Identify which cell holds the provided text, then report its [X, Y] central coordinate. 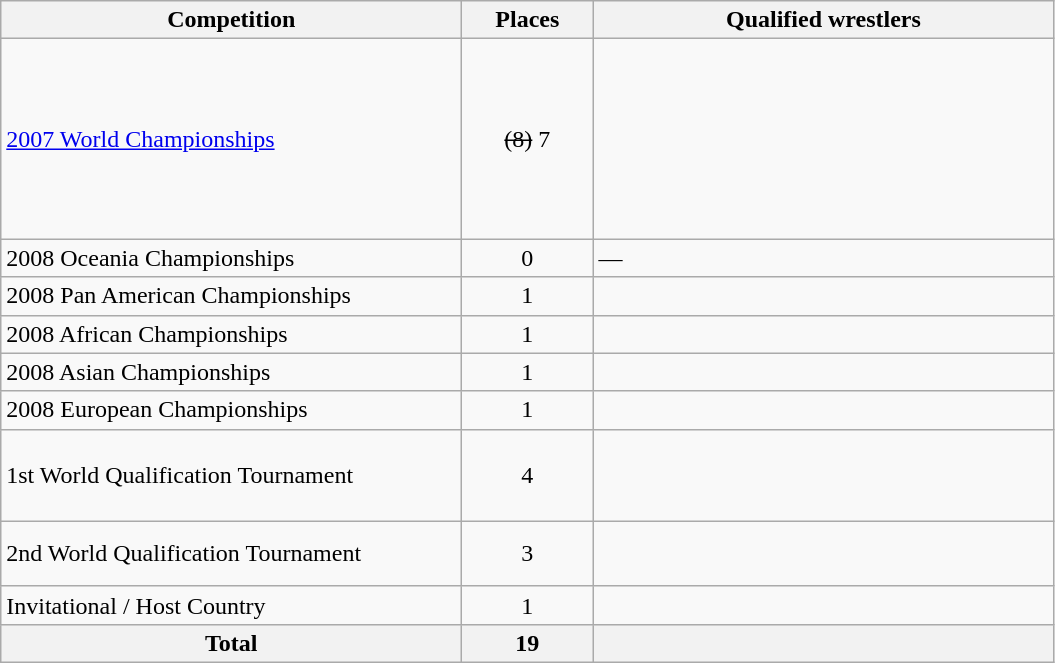
2nd World Qualification Tournament [232, 554]
2008 Asian Championships [232, 372]
2007 World Championships [232, 139]
4 [528, 475]
Competition [232, 20]
Invitational / Host Country [232, 605]
19 [528, 643]
2008 European Championships [232, 410]
Total [232, 643]
— [824, 258]
2008 Pan American Championships [232, 296]
2008 Oceania Championships [232, 258]
Places [528, 20]
0 [528, 258]
1st World Qualification Tournament [232, 475]
Qualified wrestlers [824, 20]
3 [528, 554]
2008 African Championships [232, 334]
(8) 7 [528, 139]
